Scan for the cell matching the given text and deliver its (x, y) coordinate at center. 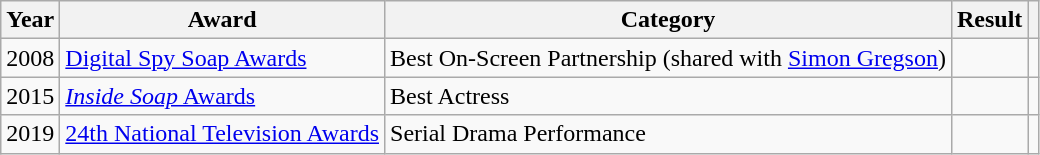
Best On-Screen Partnership (shared with Simon Gregson) (668, 58)
Year (30, 20)
Category (668, 20)
Serial Drama Performance (668, 134)
Inside Soap Awards (222, 96)
2015 (30, 96)
Award (222, 20)
2008 (30, 58)
2019 (30, 134)
Digital Spy Soap Awards (222, 58)
24th National Television Awards (222, 134)
Best Actress (668, 96)
Result (989, 20)
